Return the (X, Y) coordinate for the center point of the cell that contains the specified text.  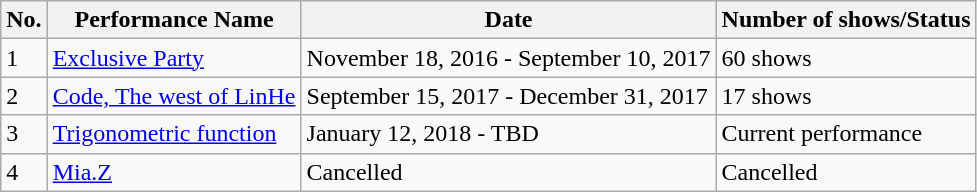
November 18, 2016 - September 10, 2017 (508, 58)
January 12, 2018 - TBD (508, 134)
Trigonometric function (174, 134)
17 shows (846, 96)
1 (24, 58)
60 shows (846, 58)
3 (24, 134)
Current performance (846, 134)
Code, The west of LinHe (174, 96)
4 (24, 172)
Date (508, 20)
Number of shows/Status (846, 20)
Performance Name (174, 20)
September 15, 2017 - December 31, 2017 (508, 96)
Exclusive Party (174, 58)
Mia.Z (174, 172)
2 (24, 96)
No. (24, 20)
